Scan for the cell matching the given text and deliver its [X, Y] coordinate at center. 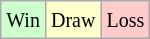
Win [24, 20]
Loss [126, 20]
Draw [72, 20]
